Find where the given text appears and provide that cell's center as (X, Y) coordinate. 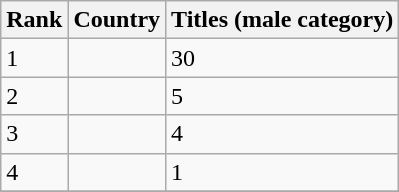
Titles (male category) (282, 20)
Rank (34, 20)
30 (282, 58)
Country (117, 20)
3 (34, 134)
5 (282, 96)
2 (34, 96)
